Provide the (X, Y) coordinate of the cell's center where the given text is located.  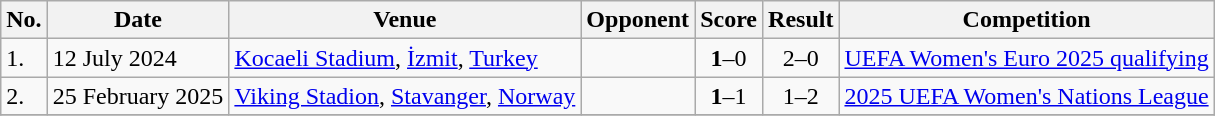
No. (24, 20)
Venue (405, 20)
25 February 2025 (138, 96)
1–0 (729, 58)
1. (24, 58)
Date (138, 20)
Kocaeli Stadium, İzmit, Turkey (405, 58)
Opponent (638, 20)
Competition (1026, 20)
2–0 (801, 58)
Result (801, 20)
2025 UEFA Women's Nations League (1026, 96)
2. (24, 96)
UEFA Women's Euro 2025 qualifying (1026, 58)
1–1 (729, 96)
Viking Stadion, Stavanger, Norway (405, 96)
12 July 2024 (138, 58)
Score (729, 20)
1–2 (801, 96)
